Return the (x, y) coordinate for the center point of the cell that contains the specified text.  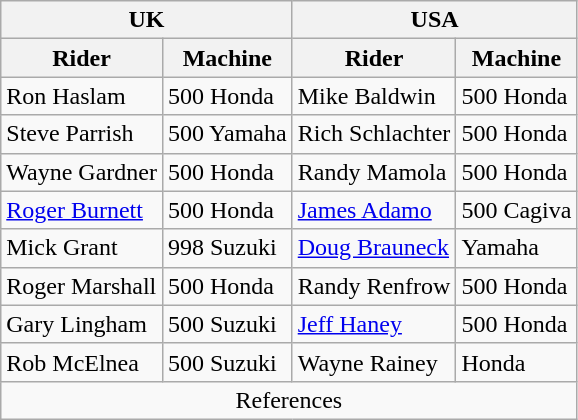
Mick Grant (82, 248)
Roger Marshall (82, 286)
Honda (516, 362)
USA (434, 20)
Yamaha (516, 248)
Roger Burnett (82, 210)
Rob McElnea (82, 362)
500 Cagiva (516, 210)
Gary Lingham (82, 324)
Doug Brauneck (374, 248)
998 Suzuki (227, 248)
500 Yamaha (227, 134)
Wayne Rainey (374, 362)
Wayne Gardner (82, 172)
Steve Parrish (82, 134)
Mike Baldwin (374, 96)
Rich Schlachter (374, 134)
Randy Mamola (374, 172)
References (289, 400)
UK (146, 20)
Randy Renfrow (374, 286)
Ron Haslam (82, 96)
Jeff Haney (374, 324)
James Adamo (374, 210)
